Output the (X, Y) coordinate of the center of the cell containing the given text.  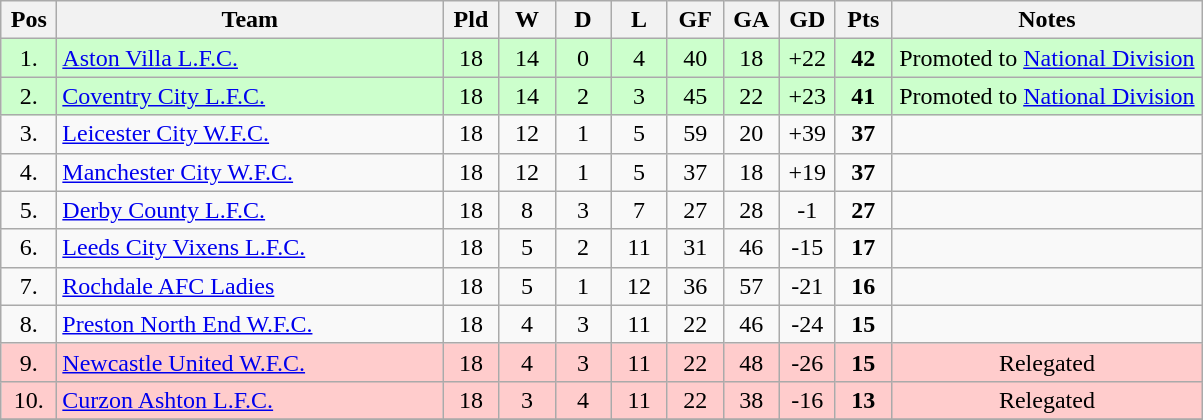
Pos (29, 20)
4. (29, 172)
D (583, 20)
W (527, 20)
59 (695, 134)
Rochdale AFC Ladies (250, 286)
57 (751, 286)
Leeds City Vixens L.F.C. (250, 248)
L (639, 20)
13 (863, 400)
8. (29, 324)
31 (695, 248)
Leicester City W.F.C. (250, 134)
Newcastle United W.F.C. (250, 362)
48 (751, 362)
-26 (807, 362)
Pts (863, 20)
-21 (807, 286)
40 (695, 58)
GD (807, 20)
38 (751, 400)
Curzon Ashton L.F.C. (250, 400)
8 (527, 210)
Aston Villa L.F.C. (250, 58)
+22 (807, 58)
16 (863, 286)
1. (29, 58)
Preston North End W.F.C. (250, 324)
9. (29, 362)
7. (29, 286)
17 (863, 248)
42 (863, 58)
GA (751, 20)
Derby County L.F.C. (250, 210)
Manchester City W.F.C. (250, 172)
Pld (471, 20)
+39 (807, 134)
6. (29, 248)
20 (751, 134)
-24 (807, 324)
2. (29, 96)
Notes (1046, 20)
-15 (807, 248)
7 (639, 210)
+23 (807, 96)
5. (29, 210)
Team (250, 20)
41 (863, 96)
36 (695, 286)
Coventry City L.F.C. (250, 96)
-1 (807, 210)
28 (751, 210)
GF (695, 20)
45 (695, 96)
10. (29, 400)
-16 (807, 400)
0 (583, 58)
3. (29, 134)
+19 (807, 172)
